Provide the [X, Y] coordinate of the cell's center where the given text is located.  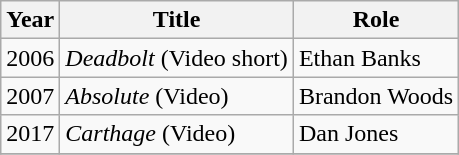
Deadbolt (Video short) [177, 58]
2006 [30, 58]
Carthage (Video) [177, 134]
Role [376, 20]
Absolute (Video) [177, 96]
Year [30, 20]
Ethan Banks [376, 58]
2017 [30, 134]
2007 [30, 96]
Title [177, 20]
Dan Jones [376, 134]
Brandon Woods [376, 96]
